Detect which cell encompasses the target text, then output its (x, y) center coordinate. 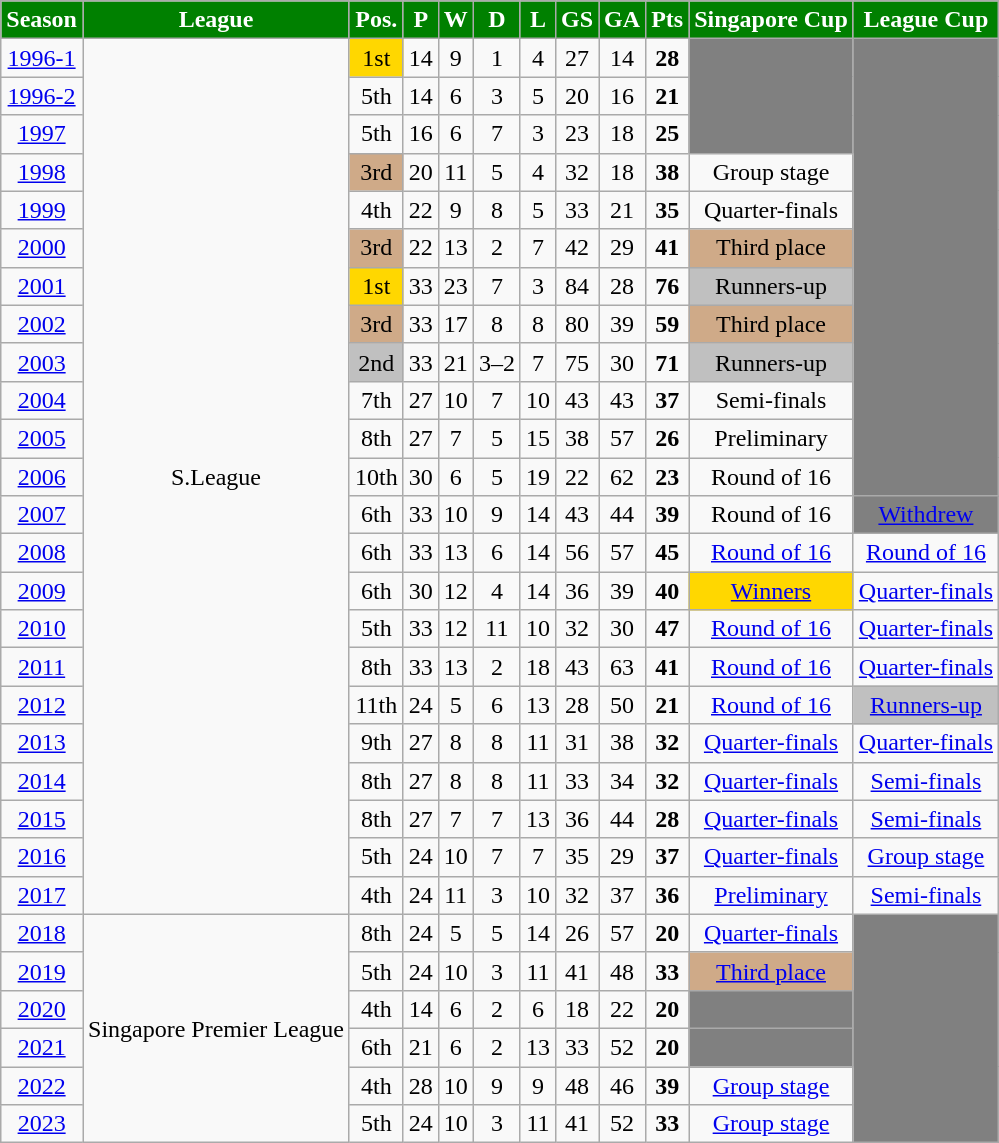
2003 (42, 362)
25 (668, 134)
19 (538, 477)
2013 (42, 743)
P (420, 20)
2000 (42, 248)
League Cup (926, 20)
3–2 (496, 362)
2012 (42, 705)
84 (576, 286)
1997 (42, 134)
59 (668, 324)
50 (622, 705)
47 (668, 629)
7th (376, 400)
2008 (42, 553)
2010 (42, 629)
2021 (42, 1047)
31 (576, 743)
2009 (42, 591)
2023 (42, 1124)
2002 (42, 324)
2007 (42, 515)
1 (496, 58)
62 (622, 477)
2005 (42, 438)
W (456, 20)
10th (376, 477)
2016 (42, 857)
Withdrew (926, 515)
League (216, 20)
46 (622, 1085)
GA (622, 20)
11th (376, 705)
2019 (42, 971)
17 (456, 324)
1996-2 (42, 96)
D (496, 20)
2004 (42, 400)
Singapore Premier League (216, 1028)
2020 (42, 1009)
2011 (42, 667)
1996-1 (42, 58)
2001 (42, 286)
Pts (668, 20)
63 (622, 667)
GS (576, 20)
2018 (42, 933)
75 (576, 362)
2014 (42, 781)
2015 (42, 819)
S.League (216, 476)
Winners (772, 591)
80 (576, 324)
40 (668, 591)
15 (538, 438)
2nd (376, 362)
9th (376, 743)
Singapore Cup (772, 20)
1998 (42, 172)
Season (42, 20)
34 (622, 781)
L (538, 20)
2006 (42, 477)
2017 (42, 895)
42 (576, 248)
56 (576, 553)
Pos. (376, 20)
45 (668, 553)
76 (668, 286)
1999 (42, 210)
71 (668, 362)
2022 (42, 1085)
